Provide the (X, Y) coordinate of the cell's center where the given text is located.  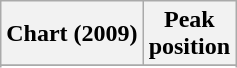
Peak position (189, 34)
Chart (2009) (72, 34)
